Search for the cell housing the specified text and yield its (X, Y) center coordinate. 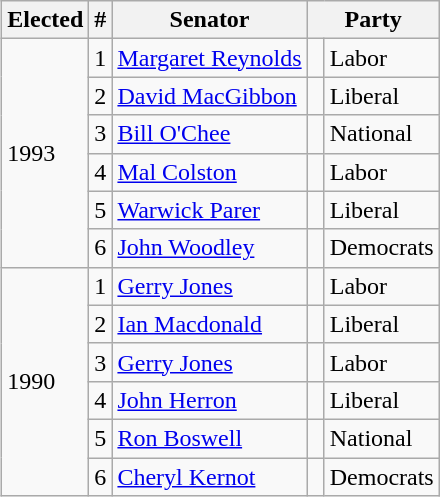
Margaret Reynolds (210, 58)
Party (373, 20)
David MacGibbon (210, 96)
Elected (46, 20)
Ian Macdonald (210, 324)
Cheryl Kernot (210, 477)
1990 (46, 381)
Ron Boswell (210, 438)
Senator (210, 20)
Bill O'Chee (210, 134)
John Woodley (210, 248)
Warwick Parer (210, 210)
1993 (46, 153)
Mal Colston (210, 172)
# (100, 20)
John Herron (210, 400)
